Capture the cell that displays the provided text and extract its [x, y] central coordinate. 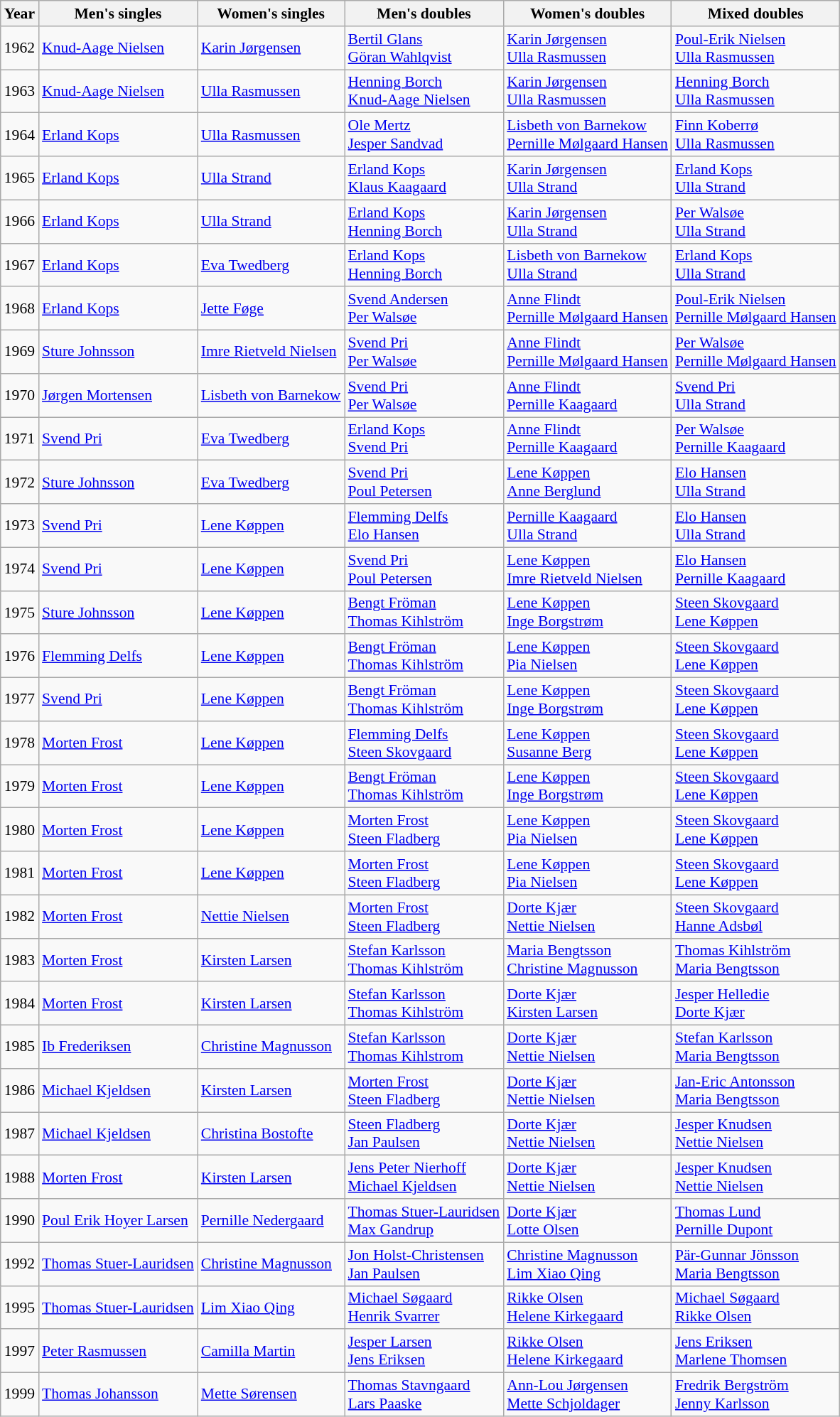
Jesper Larsen Jens Eriksen [424, 1352]
Ib Frederiksen [118, 1047]
Jørgen Mortensen [118, 395]
Poul Erik Hoyer Larsen [118, 1221]
Steen Skovgaard Hanne Adsbøl [756, 917]
Svend Pri Ulla Strand [756, 395]
Lene Køppen Imre Rietveld Nielsen [587, 569]
Michael Søgaard Rikke Olsen [756, 1308]
Steen Fladberg Jan Paulsen [424, 1134]
1984 [20, 1003]
1970 [20, 395]
1983 [20, 959]
Erland Kops Svend Pri [424, 439]
1974 [20, 569]
Jens Peter Nierhoff Michael Kjeldsen [424, 1177]
1975 [20, 613]
Dorte Kjær Kirsten Larsen [587, 1003]
Jens Eriksen Marlene Thomsen [756, 1352]
1986 [20, 1090]
Dorte Kjær Lotte Olsen [587, 1221]
Lene Køppen Anne Berglund [587, 482]
1966 [20, 222]
Maria Bengtsson Christine Magnusson [587, 959]
1972 [20, 482]
Lisbeth von Barnekow Pernille Mølgaard Hansen [587, 135]
1963 [20, 91]
Mixed doubles [756, 14]
Flemming Delfs Elo Hansen [424, 526]
Per Walsøe Pernille Mølgaard Hansen [756, 352]
Peter Rasmussen [118, 1352]
1964 [20, 135]
Jan-Eric Antonsson Maria Bengtsson [756, 1090]
Thomas Lund Pernille Dupont [756, 1221]
Michael Søgaard Henrik Svarrer [424, 1308]
Men's singles [118, 14]
Mette Sørensen [271, 1394]
Poul-Erik Nielsen Ulla Rasmussen [756, 48]
1985 [20, 1047]
Christina Bostofte [271, 1134]
1977 [20, 699]
Camilla Martin [271, 1352]
Christine Magnusson Lim Xiao Qing [587, 1264]
Year [20, 14]
1988 [20, 1177]
1962 [20, 48]
1997 [20, 1352]
1978 [20, 743]
1979 [20, 786]
Jette Føge [271, 308]
Flemming Delfs [118, 657]
Thomas Kihlström Maria Bengtsson [756, 959]
Per Walsøe Ulla Strand [756, 222]
1968 [20, 308]
Pernille Nedergaard [271, 1221]
Bertil Glans Göran Wahlqvist [424, 48]
Nettie Nielsen [271, 917]
1990 [20, 1221]
Lim Xiao Qing [271, 1308]
Thomas Stuer-Lauridsen Max Gandrup [424, 1221]
1967 [20, 264]
Erland Kops Klaus Kaagaard [424, 178]
Poul-Erik Nielsen Pernille Mølgaard Hansen [756, 308]
Pernille Kaagaard Ulla Strand [587, 526]
Finn Koberrø Ulla Rasmussen [756, 135]
Ann-Lou Jørgensen Mette Schjoldager [587, 1394]
Lisbeth von Barnekow [271, 395]
Karin Jørgensen [271, 48]
1999 [20, 1394]
1981 [20, 873]
Thomas Stavngaard Lars Paaske [424, 1394]
Jesper Helledie Dorte Kjær [756, 1003]
1980 [20, 830]
1992 [20, 1264]
Fredrik Bergström Jenny Karlsson [756, 1394]
Men's doubles [424, 14]
1973 [20, 526]
1976 [20, 657]
Imre Rietveld Nielsen [271, 352]
1965 [20, 178]
1995 [20, 1308]
Ole Mertz Jesper Sandvad [424, 135]
Jon Holst-Christensen Jan Paulsen [424, 1264]
1982 [20, 917]
Svend Andersen Per Walsøe [424, 308]
1969 [20, 352]
Pär-Gunnar Jönsson Maria Bengtsson [756, 1264]
Women's singles [271, 14]
1971 [20, 439]
Stefan Karlsson Maria Bengtsson [756, 1047]
Henning Borch Ulla Rasmussen [756, 91]
Flemming Delfs Steen Skovgaard [424, 743]
Thomas Johansson [118, 1394]
Lene Køppen Susanne Berg [587, 743]
Henning Borch Knud-Aage Nielsen [424, 91]
Women's doubles [587, 14]
Stefan Karlsson Thomas Kihlstrom [424, 1047]
Per Walsøe Pernille Kaagaard [756, 439]
1987 [20, 1134]
Elo Hansen Pernille Kaagaard [756, 569]
Lisbeth von Barnekow Ulla Strand [587, 264]
